Determine the [X, Y] coordinate at the center of the cell enclosing the given text.  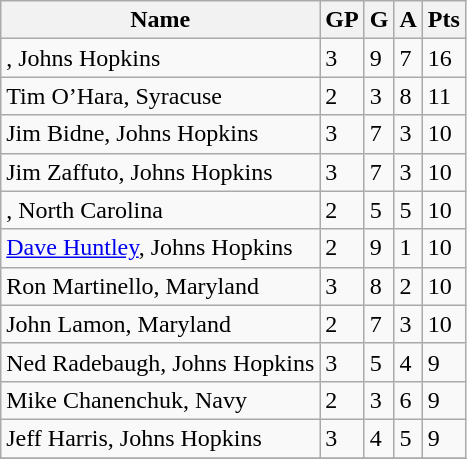
Jim Zaffuto, Johns Hopkins [160, 172]
11 [444, 96]
Mike Chanenchuk, Navy [160, 400]
Pts [444, 20]
Jim Bidne, Johns Hopkins [160, 134]
Ron Martinello, Maryland [160, 286]
6 [408, 400]
Name [160, 20]
A [408, 20]
, Johns Hopkins [160, 58]
Jeff Harris, Johns Hopkins [160, 438]
1 [408, 248]
, North Carolina [160, 210]
G [379, 20]
Dave Huntley, Johns Hopkins [160, 248]
Ned Radebaugh, Johns Hopkins [160, 362]
16 [444, 58]
Tim O’Hara, Syracuse [160, 96]
John Lamon, Maryland [160, 324]
GP [342, 20]
